For the text-containing cell, return its midpoint in [x, y] coordinate format. 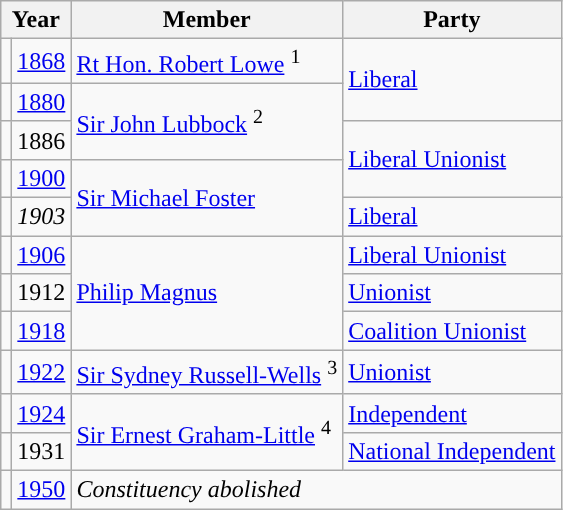
1918 [42, 331]
Independent [452, 413]
1950 [42, 489]
Constituency abolished [316, 489]
1924 [42, 413]
National Independent [452, 451]
1868 [42, 62]
Rt Hon. Robert Lowe 1 [207, 62]
1931 [42, 451]
Sir Michael Foster [207, 197]
1922 [42, 372]
Coalition Unionist [452, 331]
1906 [42, 255]
Party [452, 20]
Sir Ernest Graham-Little 4 [207, 432]
Sir John Lubbock 2 [207, 121]
1886 [42, 140]
Member [207, 20]
Year [36, 20]
Sir Sydney Russell-Wells 3 [207, 372]
1912 [42, 293]
1880 [42, 102]
1900 [42, 178]
1903 [42, 217]
Philip Magnus [207, 293]
